Locate the cell with the specified text and output its (X, Y) center coordinate. 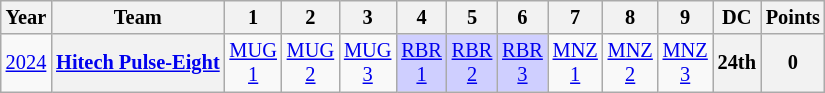
DC (737, 17)
Team (138, 17)
3 (368, 17)
Hitech Pulse-Eight (138, 63)
MUG2 (310, 63)
7 (576, 17)
MNZ1 (576, 63)
1 (254, 17)
4 (421, 17)
RBR3 (522, 63)
6 (522, 17)
24th (737, 63)
0 (793, 63)
2024 (26, 63)
RBR1 (421, 63)
8 (630, 17)
Points (793, 17)
RBR2 (472, 63)
MNZ3 (686, 63)
2 (310, 17)
9 (686, 17)
MNZ2 (630, 63)
5 (472, 17)
MUG3 (368, 63)
MUG1 (254, 63)
Year (26, 17)
